Determine the [x, y] coordinate at the center of the cell enclosing the given text.  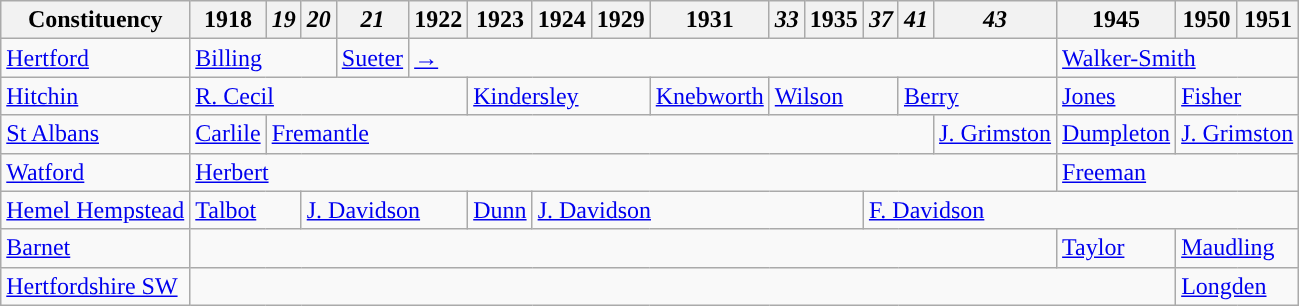
Taylor [1116, 248]
Longden [1238, 286]
Fremantle [600, 134]
1918 [228, 20]
1922 [438, 20]
Billing [264, 58]
Knebworth [710, 96]
21 [372, 20]
37 [880, 20]
Freeman [1178, 172]
41 [916, 20]
43 [996, 20]
Talbot [246, 210]
Hertford [96, 58]
Walker-Smith [1178, 58]
1950 [1207, 20]
Berry [977, 96]
Watford [96, 172]
1935 [834, 20]
Dunn [500, 210]
20 [318, 20]
Hertfordshire SW [96, 286]
33 [786, 20]
1945 [1116, 20]
Maudling [1238, 248]
Sueter [372, 58]
Carlile [228, 134]
St Albans [96, 134]
Herbert [624, 172]
Wilson [834, 96]
1951 [1268, 20]
1924 [562, 20]
Constituency [96, 20]
Hemel Hempstead [96, 210]
1929 [620, 20]
→ [733, 58]
1931 [710, 20]
Dumpleton [1116, 134]
Hitchin [96, 96]
19 [284, 20]
R. Cecil [329, 96]
Kindersley [560, 96]
1923 [500, 20]
F. Davidson [1080, 210]
Barnet [96, 248]
Jones [1116, 96]
Fisher [1238, 96]
